Extract the [X, Y] coordinate from the center of the cell holding the provided text.  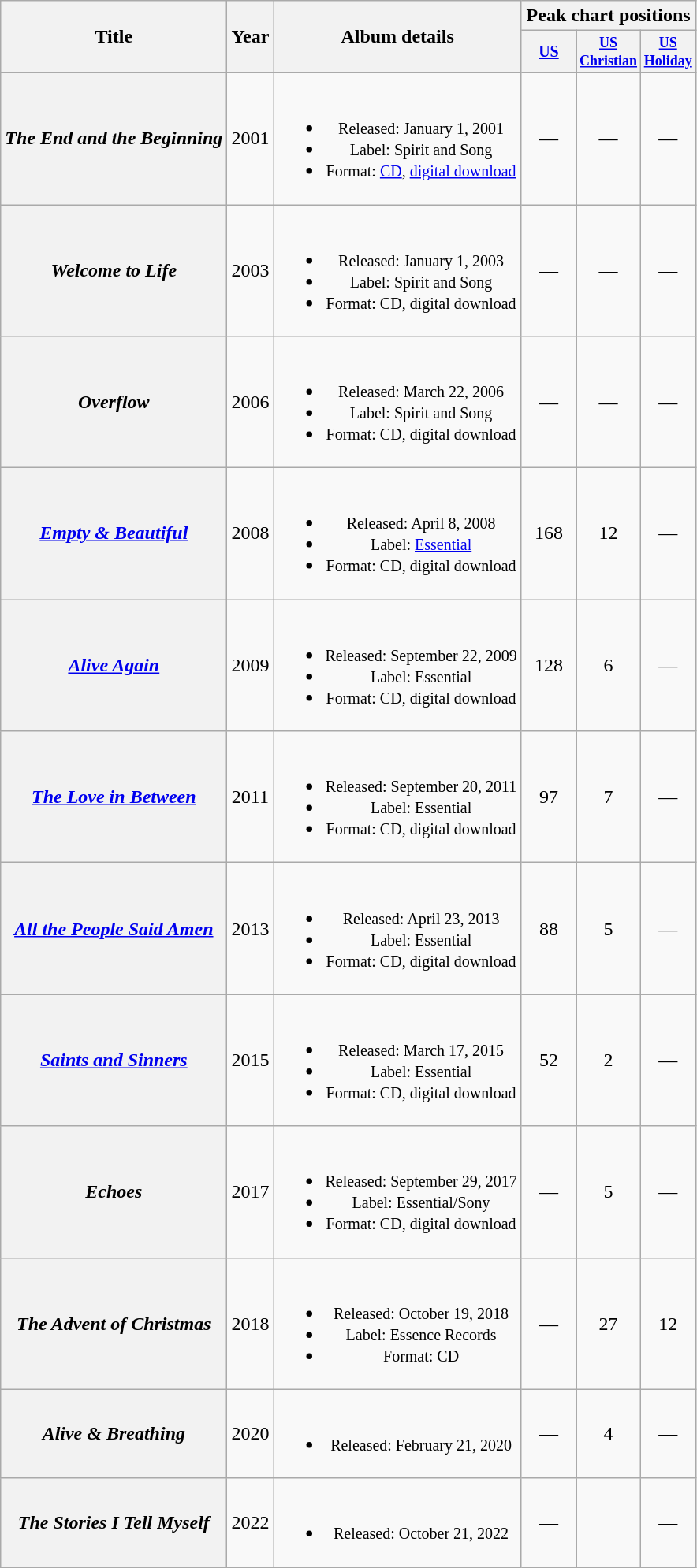
2018 [251, 1324]
Released: September 29, 2017Label: Essential/SonyFormat: CD, digital download [397, 1191]
US [549, 52]
Released: October 19, 2018Label: Essence RecordsFormat: CD [397, 1324]
Released: April 23, 2013Label: EssentialFormat: CD, digital download [397, 928]
Released: March 17, 2015Label: EssentialFormat: CD, digital download [397, 1061]
Released: January 1, 2001Label: Spirit and SongFormat: CD, digital download [397, 139]
2015 [251, 1061]
2020 [251, 1434]
Saints and Sinners [114, 1061]
The Stories I Tell Myself [114, 1522]
Released: September 20, 2011Label: EssentialFormat: CD, digital download [397, 797]
88 [549, 928]
4 [609, 1434]
Released: April 8, 2008Label: EssentialFormat: CD, digital download [397, 534]
7 [609, 797]
Overflow [114, 402]
Released: October 21, 2022 [397, 1522]
168 [549, 534]
2 [609, 1061]
52 [549, 1061]
2013 [251, 928]
2009 [251, 665]
Released: September 22, 2009Label: EssentialFormat: CD, digital download [397, 665]
Released: March 22, 2006Label: Spirit and SongFormat: CD, digital download [397, 402]
6 [609, 665]
2011 [251, 797]
Alive & Breathing [114, 1434]
The End and the Beginning [114, 139]
2008 [251, 534]
2017 [251, 1191]
97 [549, 797]
Released: January 1, 2003Label: Spirit and SongFormat: CD, digital download [397, 271]
All the People Said Amen [114, 928]
USHoliday [668, 52]
USChristian [609, 52]
The Advent of Christmas [114, 1324]
Title [114, 37]
Peak chart positions [609, 16]
The Love in Between [114, 797]
27 [609, 1324]
Welcome to Life [114, 271]
2022 [251, 1522]
Year [251, 37]
Released: February 21, 2020 [397, 1434]
Echoes [114, 1191]
Alive Again [114, 665]
2003 [251, 271]
Empty & Beautiful [114, 534]
2001 [251, 139]
Album details [397, 37]
2006 [251, 402]
128 [549, 665]
